Determine the (x, y) coordinate at the center of the cell enclosing the given text.  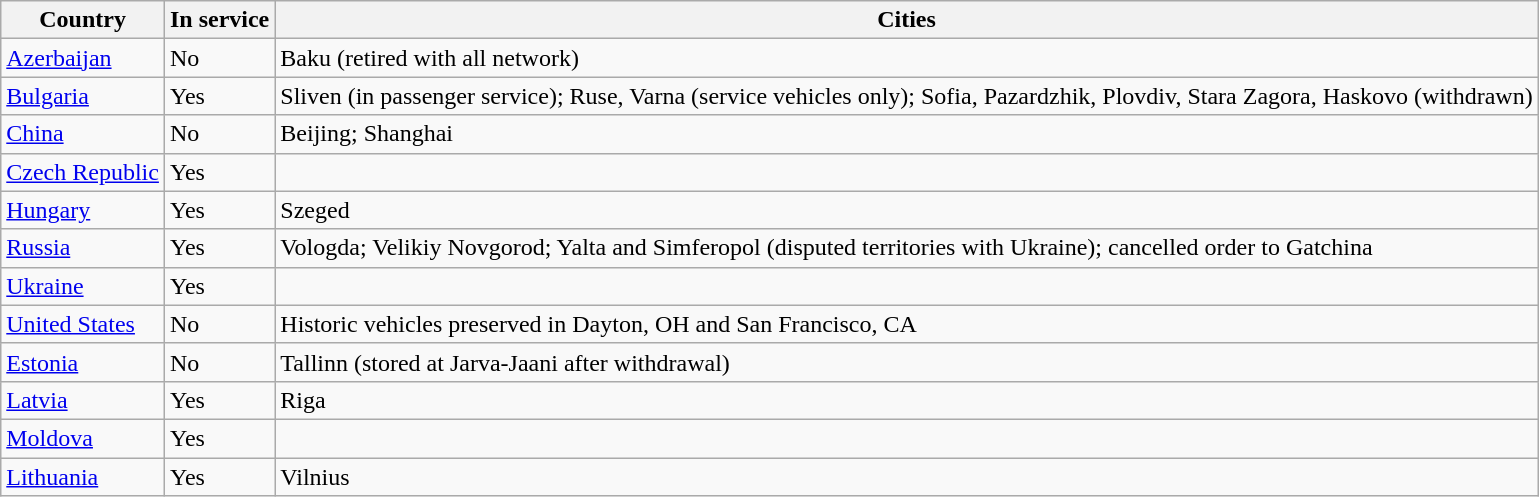
Vologda; Velikiy Novgorod; Yalta and Simferopol (disputed territories with Ukraine); cancelled order to Gatchina (906, 248)
Lithuania (83, 477)
Szeged (906, 210)
Riga (906, 400)
Bulgaria (83, 96)
Moldova (83, 438)
Hungary (83, 210)
Estonia (83, 362)
Latvia (83, 400)
Vilnius (906, 477)
Azerbaijan (83, 58)
Historic vehicles preserved in Dayton, OH and San Francisco, CA (906, 324)
Country (83, 20)
Tallinn (stored at Jarva-Jaani after withdrawal) (906, 362)
Russia (83, 248)
Cities (906, 20)
China (83, 134)
Beijing; Shanghai (906, 134)
Ukraine (83, 286)
Czech Republic (83, 172)
In service (219, 20)
Baku (retired with all network) (906, 58)
Sliven (in passenger service); Ruse, Varna (service vehicles only); Sofia, Pazardzhik, Plovdiv, Stara Zagora, Haskovo (withdrawn) (906, 96)
United States (83, 324)
